Return the (x, y) coordinate for the center point of the cell that contains the specified text.  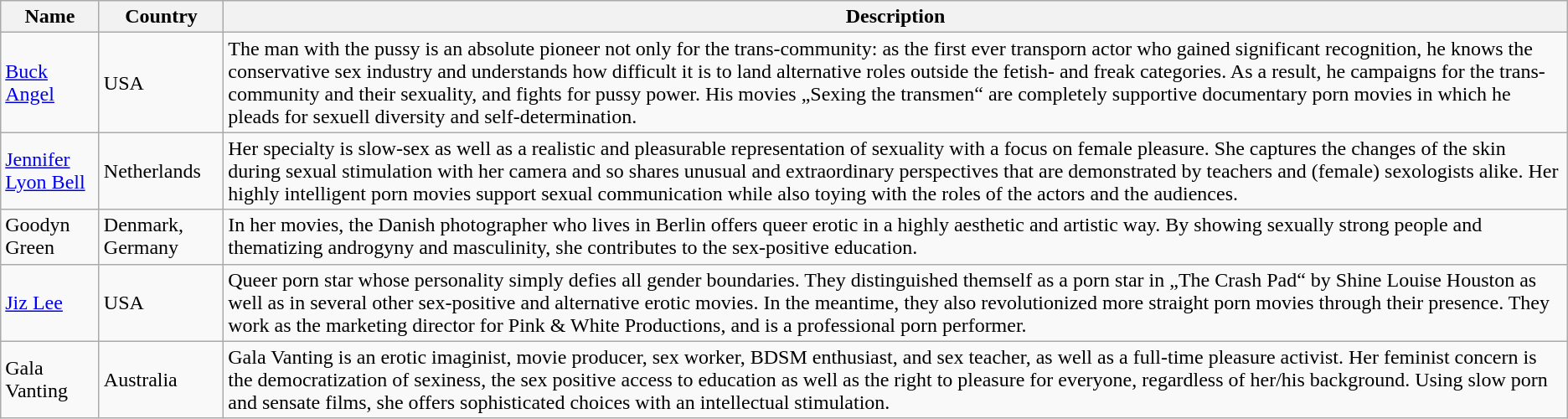
Goodyn Green (50, 236)
Netherlands (161, 171)
Denmark, Germany (161, 236)
Australia (161, 380)
Description (896, 17)
Name (50, 17)
Jennifer Lyon Bell (50, 171)
Gala Vanting (50, 380)
Buck Angel (50, 82)
Country (161, 17)
Jiz Lee (50, 303)
